Detect which cell encompasses the target text, then output its (X, Y) center coordinate. 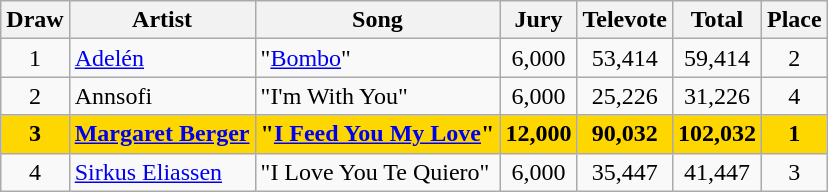
Annsofi (162, 96)
35,447 (624, 172)
"I'm With You" (378, 96)
Televote (624, 20)
"Bombo" (378, 58)
Sirkus Eliassen (162, 172)
Place (794, 20)
12,000 (538, 134)
102,032 (716, 134)
90,032 (624, 134)
Total (716, 20)
Jury (538, 20)
25,226 (624, 96)
41,447 (716, 172)
59,414 (716, 58)
"I Feed You My Love" (378, 134)
Artist (162, 20)
31,226 (716, 96)
Adelén (162, 58)
Margaret Berger (162, 134)
53,414 (624, 58)
Song (378, 20)
"I Love You Te Quiero" (378, 172)
Draw (35, 20)
